For the text-containing cell, return its midpoint in (x, y) coordinate format. 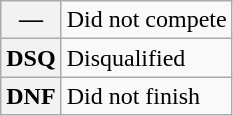
Did not finish (146, 96)
Did not compete (146, 20)
— (31, 20)
DNF (31, 96)
Disqualified (146, 58)
DSQ (31, 58)
